Provide the (X, Y) coordinate of the cell's center where the given text is located.  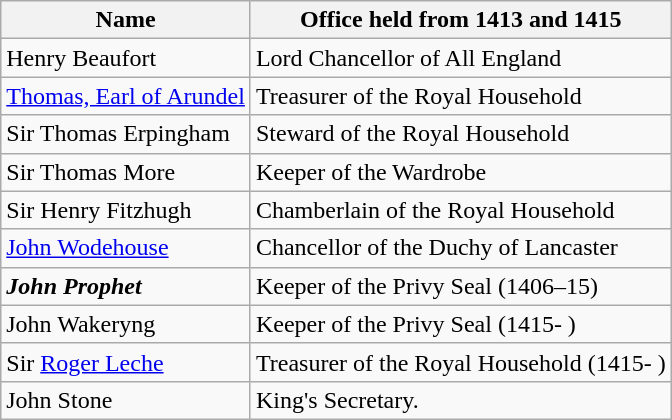
King's Secretary. (460, 400)
Sir Thomas Erpingham (126, 134)
Henry Beaufort (126, 58)
John Prophet (126, 286)
Sir Henry Fitzhugh (126, 210)
Sir Roger Leche (126, 362)
Treasurer of the Royal Household (1415- ) (460, 362)
Keeper of the Privy Seal (1406–15) (460, 286)
Keeper of the Wardrobe (460, 172)
John Wodehouse (126, 248)
Steward of the Royal Household (460, 134)
Name (126, 20)
John Stone (126, 400)
Treasurer of the Royal Household (460, 96)
John Wakeryng (126, 324)
Thomas, Earl of Arundel (126, 96)
Lord Chancellor of All England (460, 58)
Chamberlain of the Royal Household (460, 210)
Sir Thomas More (126, 172)
Chancellor of the Duchy of Lancaster (460, 248)
Keeper of the Privy Seal (1415- ) (460, 324)
Office held from 1413 and 1415 (460, 20)
